Capture the cell that displays the provided text and extract its [x, y] central coordinate. 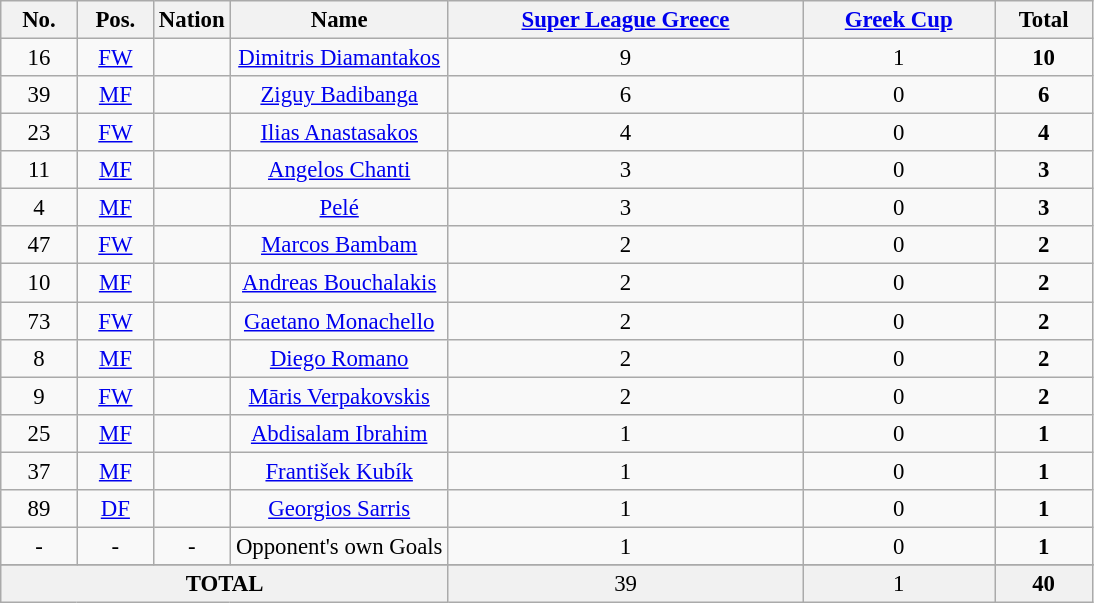
Māris Verpakovskis [339, 396]
Gaetano Monachello [339, 321]
25 [39, 433]
73 [39, 321]
Pos. [115, 20]
Ilias Anastasakos [339, 133]
16 [39, 58]
DF [115, 509]
Andreas Bouchalakis [339, 283]
11 [39, 170]
Greek Cup [899, 20]
23 [39, 133]
Marcos Bambam [339, 245]
40 [1044, 584]
Diego Romano [339, 358]
Angelos Chanti [339, 170]
Georgios Sarris [339, 509]
Super League Greece [625, 20]
Nation [192, 20]
Opponent's own Goals [339, 546]
47 [39, 245]
Dimitris Diamantakos [339, 58]
Total [1044, 20]
37 [39, 471]
No. [39, 20]
Abdisalam Ibrahim [339, 433]
TOTAL [225, 584]
Name [339, 20]
František Kubík [339, 471]
Ziguy Badibanga [339, 95]
Pelé [339, 208]
89 [39, 509]
8 [39, 358]
